Provide the (x, y) coordinate of the cell's center where the given text is located.  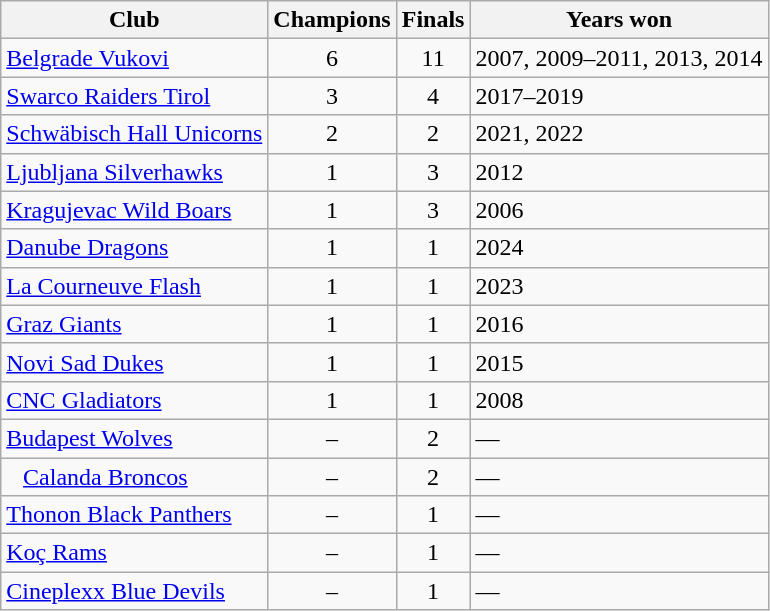
Champions (332, 20)
11 (433, 58)
2021, 2022 (619, 134)
2006 (619, 210)
2023 (619, 286)
6 (332, 58)
Club (134, 20)
2012 (619, 172)
Ljubljana Silverhawks (134, 172)
La Courneuve Flash (134, 286)
4 (433, 96)
Finals (433, 20)
Calanda Broncos (134, 477)
Budapest Wolves (134, 438)
2016 (619, 324)
2017–2019 (619, 96)
Koç Rams (134, 553)
2008 (619, 400)
Belgrade Vukovi (134, 58)
Years won (619, 20)
2007, 2009–2011, 2013, 2014 (619, 58)
CNC Gladiators (134, 400)
Swarco Raiders Tirol (134, 96)
Thonon Black Panthers (134, 515)
Schwäbisch Hall Unicorns (134, 134)
Novi Sad Dukes (134, 362)
Danube Dragons (134, 248)
Cineplexx Blue Devils (134, 591)
Graz Giants (134, 324)
2024 (619, 248)
Kragujevac Wild Boars (134, 210)
2015 (619, 362)
